Scan for the cell matching the given text and deliver its (X, Y) coordinate at center. 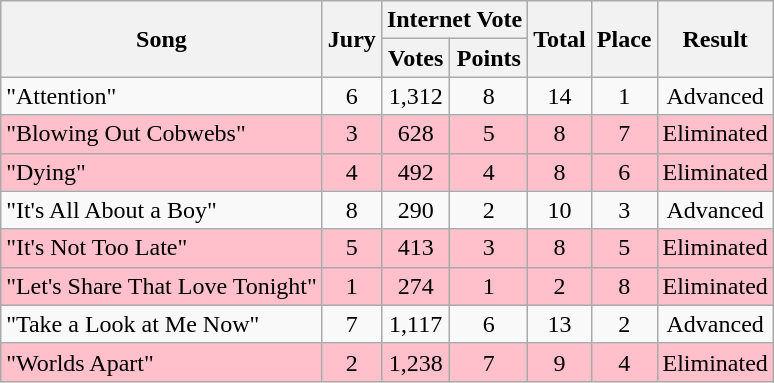
Result (715, 39)
"It's All About a Boy" (162, 210)
"Blowing Out Cobwebs" (162, 134)
9 (560, 362)
413 (416, 248)
Place (624, 39)
"Attention" (162, 96)
"Dying" (162, 172)
"Let's Share That Love Tonight" (162, 286)
290 (416, 210)
Total (560, 39)
Jury (352, 39)
274 (416, 286)
14 (560, 96)
1,117 (416, 324)
1,238 (416, 362)
10 (560, 210)
628 (416, 134)
492 (416, 172)
Internet Vote (454, 20)
1,312 (416, 96)
Votes (416, 58)
"It's Not Too Late" (162, 248)
Song (162, 39)
13 (560, 324)
Points (489, 58)
"Take a Look at Me Now" (162, 324)
"Worlds Apart" (162, 362)
